Detect which cell encompasses the target text, then output its (X, Y) center coordinate. 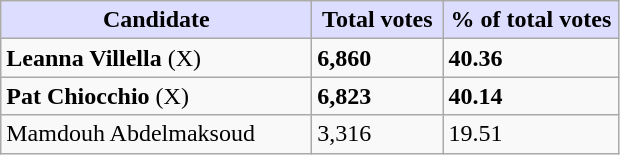
6,860 (378, 58)
% of total votes (531, 20)
40.14 (531, 96)
40.36 (531, 58)
3,316 (378, 134)
Mamdouh Abdelmaksoud (156, 134)
Candidate (156, 20)
6,823 (378, 96)
Pat Chiocchio (X) (156, 96)
Leanna Villella (X) (156, 58)
Total votes (378, 20)
19.51 (531, 134)
